Provide the [X, Y] coordinate of the cell's center where the given text is located.  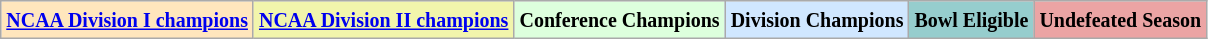
Undefeated Season [1120, 20]
Bowl Eligible [972, 20]
NCAA Division I champions [128, 20]
Conference Champions [620, 20]
Division Champions [817, 20]
NCAA Division II champions [383, 20]
